Output the [x, y] coordinate of the center of the cell containing the given text.  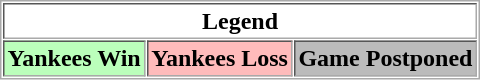
Game Postponed [386, 58]
Yankees Win [74, 58]
Yankees Loss [220, 58]
Legend [240, 21]
